Detect which cell encompasses the target text, then output its [X, Y] center coordinate. 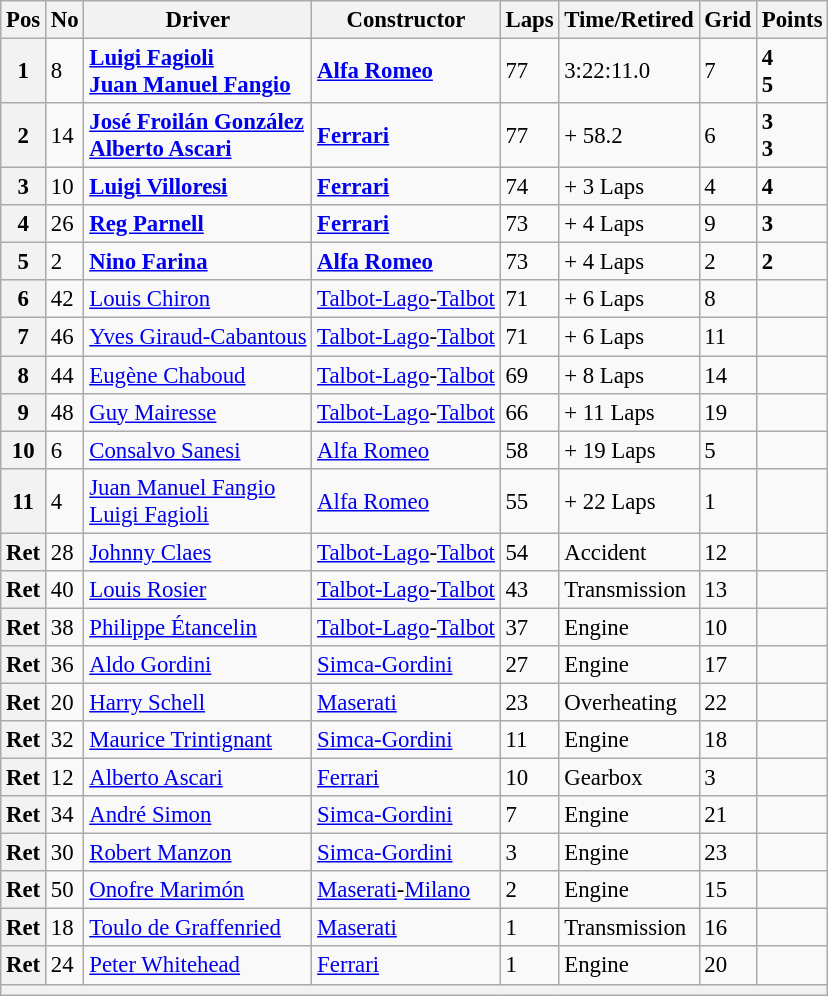
André Simon [198, 815]
+ 19 Laps [629, 450]
19 [728, 412]
74 [530, 187]
28 [65, 552]
55 [530, 500]
Peter Whitehead [198, 966]
Toulo de Graffenried [198, 928]
34 [65, 815]
Driver [198, 20]
Overheating [629, 702]
44 [65, 375]
Gearbox [629, 778]
16 [728, 928]
17 [728, 665]
38 [65, 627]
32 [65, 740]
Robert Manzon [198, 853]
69 [530, 375]
Maurice Trintignant [198, 740]
36 [65, 665]
+ 3 Laps [629, 187]
+ 58.2 [629, 136]
Louis Chiron [198, 299]
46 [65, 337]
Time/Retired [629, 20]
Philippe Étancelin [198, 627]
Accident [629, 552]
13 [728, 590]
42 [65, 299]
Grid [728, 20]
Constructor [406, 20]
Luigi Villoresi [198, 187]
27 [530, 665]
Eugène Chaboud [198, 375]
Alberto Ascari [198, 778]
21 [728, 815]
Johnny Claes [198, 552]
No [65, 20]
3:22:11.0 [629, 72]
Maserati-Milano [406, 890]
Yves Giraud-Cabantous [198, 337]
Juan Manuel Fangio Luigi Fagioli [198, 500]
Guy Mairesse [198, 412]
22 [728, 702]
26 [65, 224]
15 [728, 890]
45 [792, 72]
54 [530, 552]
40 [65, 590]
24 [65, 966]
Nino Farina [198, 262]
Points [792, 20]
+ 11 Laps [629, 412]
58 [530, 450]
Laps [530, 20]
37 [530, 627]
33 [792, 136]
Onofre Marimón [198, 890]
66 [530, 412]
+ 8 Laps [629, 375]
30 [65, 853]
50 [65, 890]
43 [530, 590]
Aldo Gordini [198, 665]
Pos [24, 20]
José Froilán González Alberto Ascari [198, 136]
Louis Rosier [198, 590]
Harry Schell [198, 702]
+ 22 Laps [629, 500]
Luigi Fagioli Juan Manuel Fangio [198, 72]
48 [65, 412]
Consalvo Sanesi [198, 450]
Reg Parnell [198, 224]
